From the cell containing the given text, extract its center point as [x, y] coordinate. 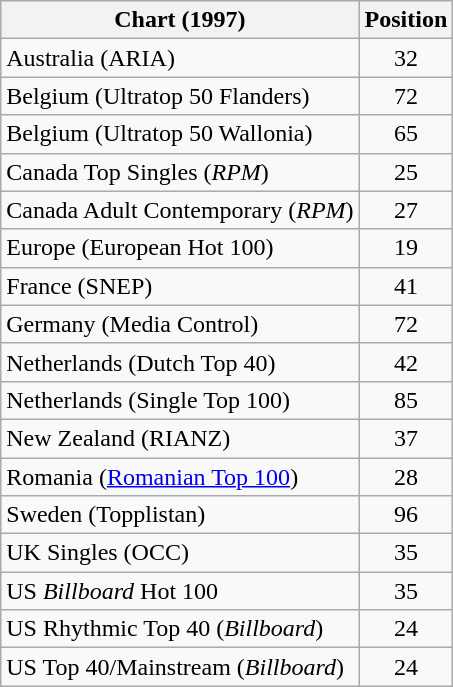
US Billboard Hot 100 [180, 591]
Germany (Media Control) [180, 324]
Australia (ARIA) [180, 58]
New Zealand (RIANZ) [180, 438]
Romania (Romanian Top 100) [180, 477]
Belgium (Ultratop 50 Wallonia) [180, 134]
85 [406, 400]
France (SNEP) [180, 286]
US Rhythmic Top 40 (Billboard) [180, 629]
37 [406, 438]
25 [406, 172]
UK Singles (OCC) [180, 553]
28 [406, 477]
Sweden (Topplistan) [180, 515]
Position [406, 20]
Canada Top Singles (RPM) [180, 172]
19 [406, 248]
Canada Adult Contemporary (RPM) [180, 210]
Europe (European Hot 100) [180, 248]
42 [406, 362]
96 [406, 515]
65 [406, 134]
32 [406, 58]
Belgium (Ultratop 50 Flanders) [180, 96]
27 [406, 210]
Chart (1997) [180, 20]
Netherlands (Dutch Top 40) [180, 362]
41 [406, 286]
US Top 40/Mainstream (Billboard) [180, 667]
Netherlands (Single Top 100) [180, 400]
